Provide the [x, y] coordinate of the cell's center where the given text is located.  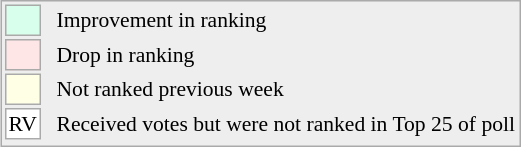
Received votes but were not ranked in Top 25 of poll [286, 124]
Drop in ranking [286, 55]
Not ranked previous week [286, 90]
RV [23, 124]
Improvement in ranking [286, 20]
